Pinpoint the cell where the given text exists, returning its [X, Y] midpoint coordinate. 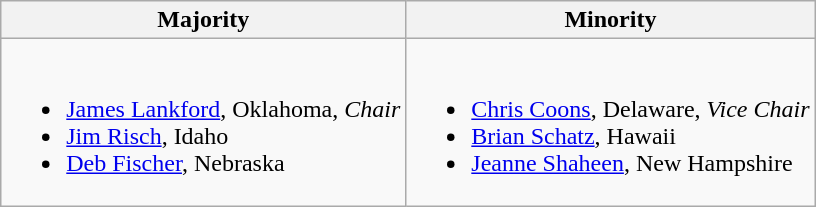
Chris Coons, Delaware, Vice ChairBrian Schatz, HawaiiJeanne Shaheen, New Hampshire [610, 122]
Majority [204, 20]
James Lankford, Oklahoma, ChairJim Risch, IdahoDeb Fischer, Nebraska [204, 122]
Minority [610, 20]
